Determine the (X, Y) coordinate at the center of the cell enclosing the given text.  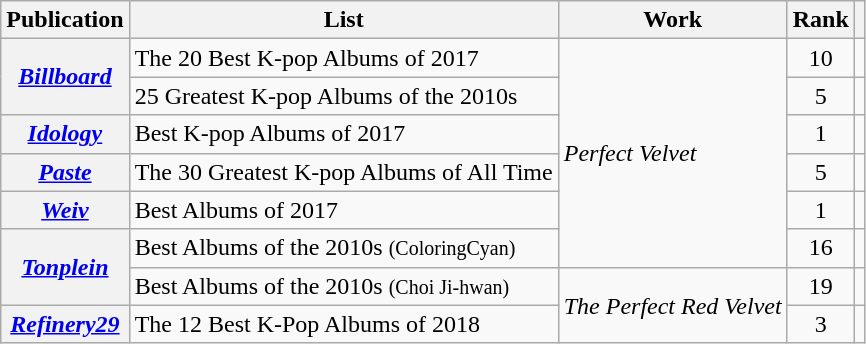
The Perfect Red Velvet (672, 305)
Best Albums of the 2010s (Choi Ji-hwan) (344, 286)
Paste (65, 172)
25 Greatest K-pop Albums of the 2010s (344, 96)
3 (820, 324)
Idology (65, 134)
10 (820, 58)
Weiv (65, 210)
The 12 Best K-Pop Albums of 2018 (344, 324)
Work (672, 20)
16 (820, 248)
List (344, 20)
Refinery29 (65, 324)
Perfect Velvet (672, 153)
19 (820, 286)
Billboard (65, 77)
The 30 Greatest K-pop Albums of All Time (344, 172)
Best Albums of the 2010s (ColoringCyan) (344, 248)
Best Albums of 2017 (344, 210)
Best K-pop Albums of 2017 (344, 134)
Publication (65, 20)
Rank (820, 20)
The 20 Best K-pop Albums of 2017 (344, 58)
Tonplein (65, 267)
